For the text-containing cell, return its midpoint in (x, y) coordinate format. 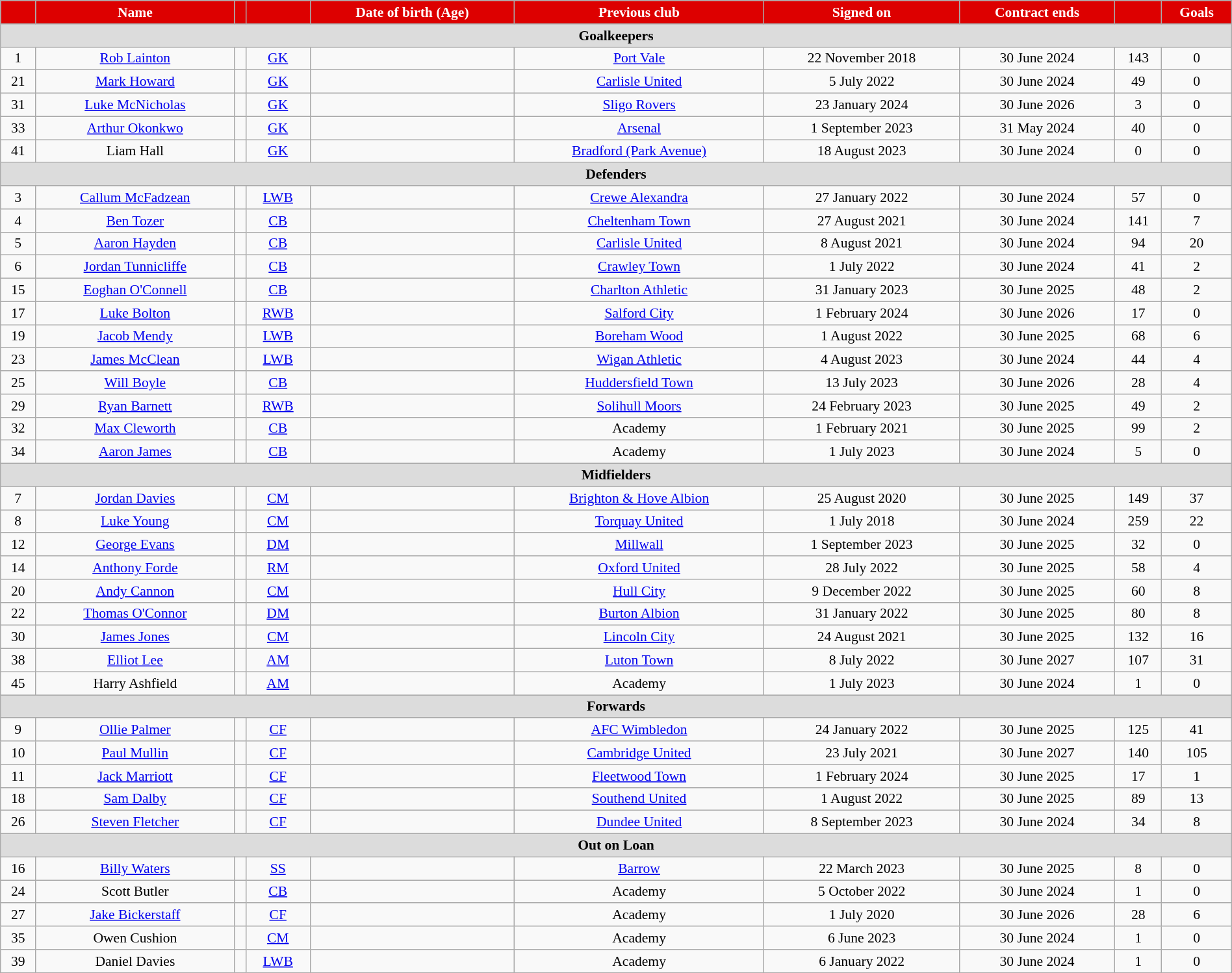
Ben Tozer (135, 221)
Lincoln City (639, 637)
Liam Hall (135, 151)
Crawley Town (639, 267)
26 (18, 822)
Jordan Davies (135, 498)
6 January 2022 (862, 961)
14 (18, 568)
Paul Mullin (135, 753)
22 November 2018 (862, 58)
Jack Marriott (135, 776)
1 July 2022 (862, 267)
1 July 2020 (862, 915)
Will Boyle (135, 383)
27 August 2021 (862, 221)
Millwall (639, 545)
Fleetwood Town (639, 776)
19 (18, 336)
SS (278, 868)
24 (18, 892)
Harry Ashfield (135, 683)
8 July 2022 (862, 661)
13 (1197, 799)
Aaron James (135, 452)
30 (18, 637)
23 January 2024 (862, 105)
33 (18, 128)
Oxford United (639, 568)
259 (1138, 522)
Luke Young (135, 522)
8 August 2021 (862, 244)
45 (18, 683)
22 March 2023 (862, 868)
107 (1138, 661)
Cambridge United (639, 753)
Mark Howard (135, 82)
Date of birth (Age) (412, 12)
31 May 2024 (1037, 128)
15 (18, 290)
141 (1138, 221)
Midfielders (616, 475)
4 August 2023 (862, 360)
24 August 2021 (862, 637)
1 July 2018 (862, 522)
RM (278, 568)
18 August 2023 (862, 151)
Owen Cushion (135, 938)
Name (135, 12)
Forwards (616, 707)
Contract ends (1037, 12)
Ollie Palmer (135, 730)
57 (1138, 197)
Luton Town (639, 661)
Sligo Rovers (639, 105)
10 (18, 753)
60 (1138, 591)
Boreham Wood (639, 336)
Hull City (639, 591)
80 (1138, 614)
9 (18, 730)
89 (1138, 799)
Jake Bickerstaff (135, 915)
5 October 2022 (862, 892)
Luke Bolton (135, 313)
Jordan Tunnicliffe (135, 267)
Solihull Moors (639, 406)
Huddersfield Town (639, 383)
AFC Wimbledon (639, 730)
Salford City (639, 313)
21 (18, 82)
Billy Waters (135, 868)
Cheltenham Town (639, 221)
Charlton Athletic (639, 290)
Callum McFadzean (135, 197)
Elliot Lee (135, 661)
58 (1138, 568)
149 (1138, 498)
Thomas O'Connor (135, 614)
48 (1138, 290)
24 January 2022 (862, 730)
Signed on (862, 12)
Scott Butler (135, 892)
94 (1138, 244)
Sam Dalby (135, 799)
6 June 2023 (862, 938)
25 (18, 383)
31 January 2022 (862, 614)
5 July 2022 (862, 82)
38 (18, 661)
28 July 2022 (862, 568)
Rob Lainton (135, 58)
12 (18, 545)
24 February 2023 (862, 406)
Bradford (Park Avenue) (639, 151)
99 (1138, 429)
Ryan Barnett (135, 406)
143 (1138, 58)
Andy Cannon (135, 591)
18 (18, 799)
105 (1197, 753)
Max Cleworth (135, 429)
37 (1197, 498)
35 (18, 938)
13 July 2023 (862, 383)
125 (1138, 730)
Luke McNicholas (135, 105)
11 (18, 776)
Brighton & Hove Albion (639, 498)
23 July 2021 (862, 753)
29 (18, 406)
27 (18, 915)
8 September 2023 (862, 822)
25 August 2020 (862, 498)
Dundee United (639, 822)
Goals (1197, 12)
Burton Albion (639, 614)
44 (1138, 360)
39 (18, 961)
Port Vale (639, 58)
James McClean (135, 360)
James Jones (135, 637)
27 January 2022 (862, 197)
Arsenal (639, 128)
23 (18, 360)
9 December 2022 (862, 591)
Torquay United (639, 522)
George Evans (135, 545)
Daniel Davies (135, 961)
Crewe Alexandra (639, 197)
Jacob Mendy (135, 336)
140 (1138, 753)
Barrow (639, 868)
68 (1138, 336)
Eoghan O'Connell (135, 290)
Southend United (639, 799)
Out on Loan (616, 846)
1 February 2021 (862, 429)
Aaron Hayden (135, 244)
40 (1138, 128)
132 (1138, 637)
Goalkeepers (616, 36)
Anthony Forde (135, 568)
Steven Fletcher (135, 822)
Wigan Athletic (639, 360)
Defenders (616, 175)
31 January 2023 (862, 290)
Previous club (639, 12)
Arthur Okonkwo (135, 128)
